Return [X, Y] of the center of cell containing provided text 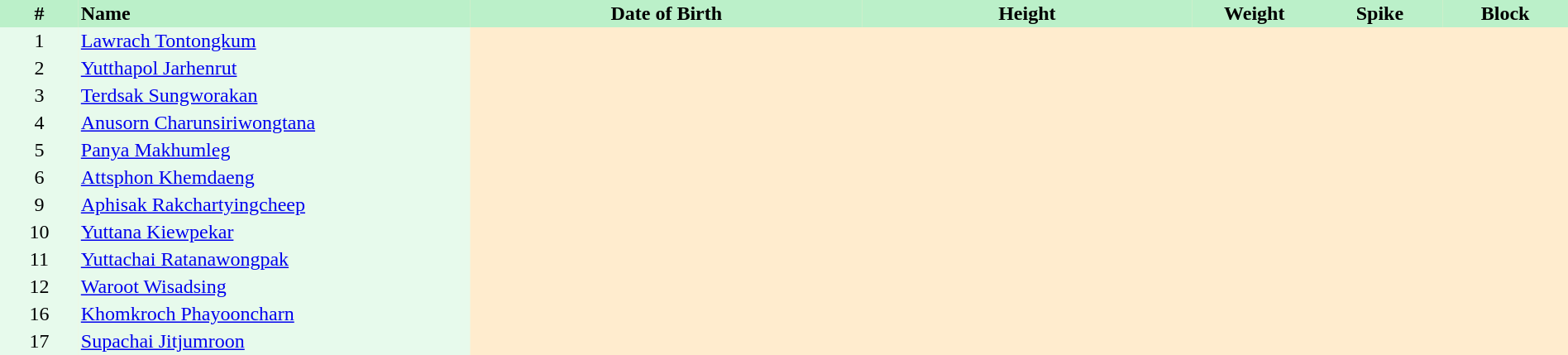
Panya Makhumleg [275, 151]
Yuttana Kiewpekar [275, 232]
Anusorn Charunsiriwongtana [275, 122]
Height [1027, 13]
17 [40, 341]
Name [275, 13]
Attsphon Khemdaeng [275, 177]
3 [40, 96]
Waroot Wisadsing [275, 286]
Yuttachai Ratanawongpak [275, 260]
4 [40, 122]
12 [40, 286]
Lawrach Tontongkum [275, 41]
16 [40, 314]
# [40, 13]
5 [40, 151]
Khomkroch Phayooncharn [275, 314]
Spike [1380, 13]
Terdsak Sungworakan [275, 96]
Aphisak Rakchartyingcheep [275, 205]
11 [40, 260]
Date of Birth [667, 13]
Weight [1255, 13]
2 [40, 68]
Yutthapol Jarhenrut [275, 68]
9 [40, 205]
6 [40, 177]
1 [40, 41]
Supachai Jitjumroon [275, 341]
Block [1505, 13]
10 [40, 232]
